Return the (X, Y) coordinate for the center point of the cell that contains the specified text.  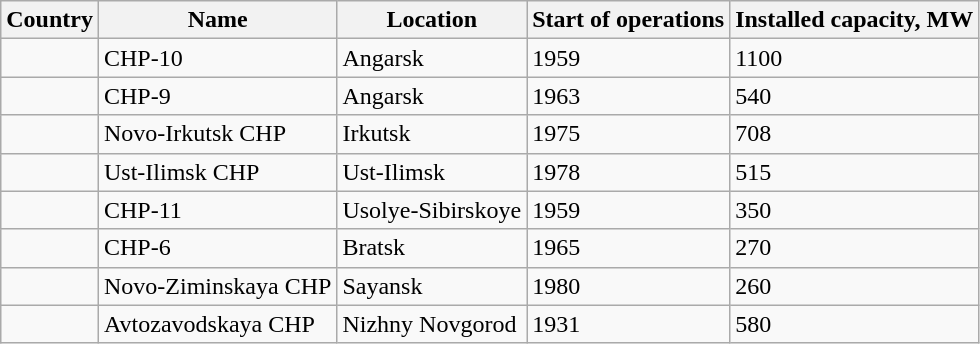
1931 (628, 324)
Location (432, 20)
Usolye-Sibirskoye (432, 210)
Novo-Ziminskaya CHP (217, 286)
515 (854, 172)
Name (217, 20)
1100 (854, 58)
Bratsk (432, 248)
CHP-9 (217, 96)
1980 (628, 286)
1975 (628, 134)
Installed capacity, MW (854, 20)
Ust-Ilimsk (432, 172)
Ust-Ilimsk CHP (217, 172)
708 (854, 134)
Novo-Irkutsk CHP (217, 134)
350 (854, 210)
540 (854, 96)
1978 (628, 172)
Country (50, 20)
Start of operations (628, 20)
Nizhny Novgorod (432, 324)
1965 (628, 248)
260 (854, 286)
270 (854, 248)
CHP-11 (217, 210)
580 (854, 324)
CHP-10 (217, 58)
Irkutsk (432, 134)
Avtozavodskaya CHP (217, 324)
Sayansk (432, 286)
1963 (628, 96)
CHP-6 (217, 248)
